Detect which cell encompasses the target text, then output its (X, Y) center coordinate. 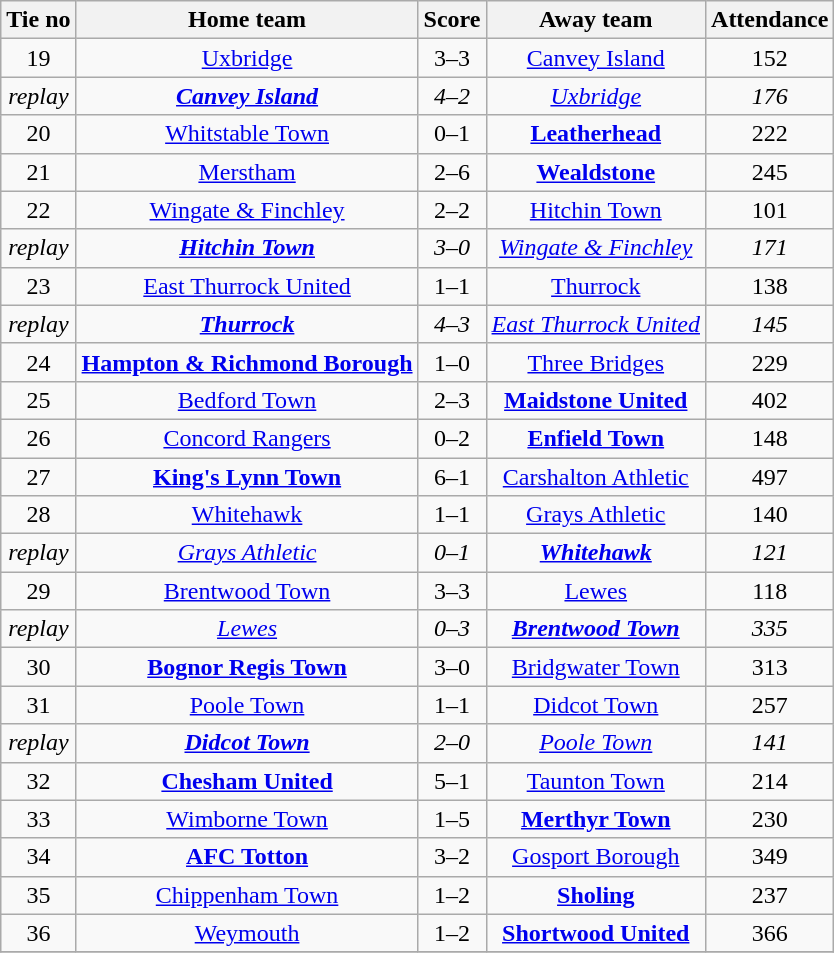
229 (770, 362)
222 (770, 134)
19 (38, 58)
257 (770, 705)
Sholing (596, 895)
27 (38, 477)
138 (770, 286)
335 (770, 629)
366 (770, 933)
176 (770, 96)
34 (38, 857)
AFC Totton (247, 857)
Taunton Town (596, 781)
Leatherhead (596, 134)
5–1 (452, 781)
1–0 (452, 362)
33 (38, 819)
20 (38, 134)
313 (770, 667)
29 (38, 591)
497 (770, 477)
28 (38, 515)
214 (770, 781)
21 (38, 172)
Maidstone United (596, 400)
145 (770, 324)
Chippenham Town (247, 895)
Bridgwater Town (596, 667)
Bognor Regis Town (247, 667)
Score (452, 20)
Enfield Town (596, 438)
32 (38, 781)
26 (38, 438)
25 (38, 400)
King's Lynn Town (247, 477)
31 (38, 705)
0–3 (452, 629)
Wimborne Town (247, 819)
118 (770, 591)
121 (770, 553)
Three Bridges (596, 362)
245 (770, 172)
4–2 (452, 96)
24 (38, 362)
36 (38, 933)
Away team (596, 20)
Home team (247, 20)
23 (38, 286)
0–2 (452, 438)
Carshalton Athletic (596, 477)
Weymouth (247, 933)
22 (38, 210)
Merthyr Town (596, 819)
Gosport Borough (596, 857)
Chesham United (247, 781)
Whitstable Town (247, 134)
4–3 (452, 324)
Concord Rangers (247, 438)
152 (770, 58)
402 (770, 400)
230 (770, 819)
148 (770, 438)
30 (38, 667)
349 (770, 857)
Tie no (38, 20)
Attendance (770, 20)
2–2 (452, 210)
101 (770, 210)
2–3 (452, 400)
3–2 (452, 857)
2–6 (452, 172)
171 (770, 248)
35 (38, 895)
Bedford Town (247, 400)
Hampton & Richmond Borough (247, 362)
1–5 (452, 819)
140 (770, 515)
6–1 (452, 477)
2–0 (452, 743)
Wealdstone (596, 172)
237 (770, 895)
Shortwood United (596, 933)
141 (770, 743)
Merstham (247, 172)
